From the cell containing the given text, extract its center point as [X, Y] coordinate. 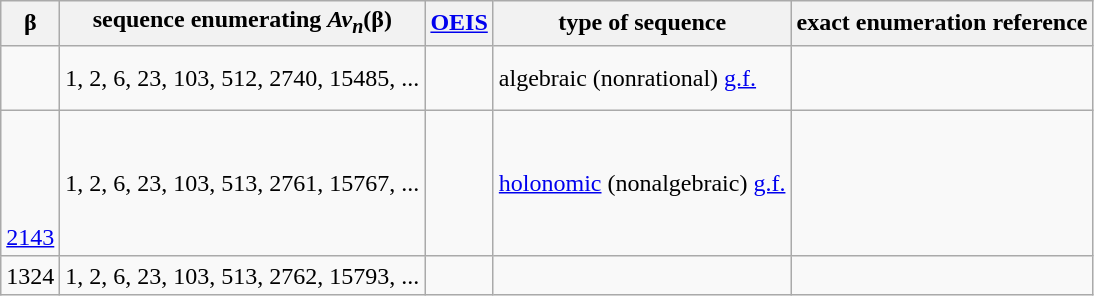
1, 2, 6, 23, 103, 513, 2762, 15793, ... [242, 275]
OEIS [459, 23]
type of sequence [642, 23]
1, 2, 6, 23, 103, 512, 2740, 15485, ... [242, 78]
2143 [30, 183]
1, 2, 6, 23, 103, 513, 2761, 15767, ... [242, 183]
holonomic (nonalgebraic) g.f. [642, 183]
β [30, 23]
1324 [30, 275]
sequence enumerating Avn(β) [242, 23]
exact enumeration reference [942, 23]
algebraic (nonrational) g.f. [642, 78]
